Detect which cell encompasses the target text, then output its [x, y] center coordinate. 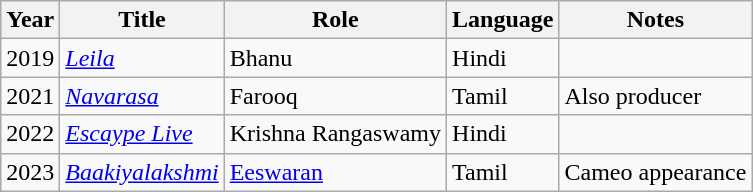
Eeswaran [335, 172]
Krishna Rangaswamy [335, 134]
Baakiyalakshmi [142, 172]
Cameo appearance [656, 172]
2021 [30, 96]
2022 [30, 134]
Year [30, 20]
Navarasa [142, 96]
Escaype Live [142, 134]
Role [335, 20]
Title [142, 20]
Also producer [656, 96]
2023 [30, 172]
Leila [142, 58]
Language [503, 20]
2019 [30, 58]
Farooq [335, 96]
Bhanu [335, 58]
Notes [656, 20]
